Locate the cell with the specified text and output its [x, y] center coordinate. 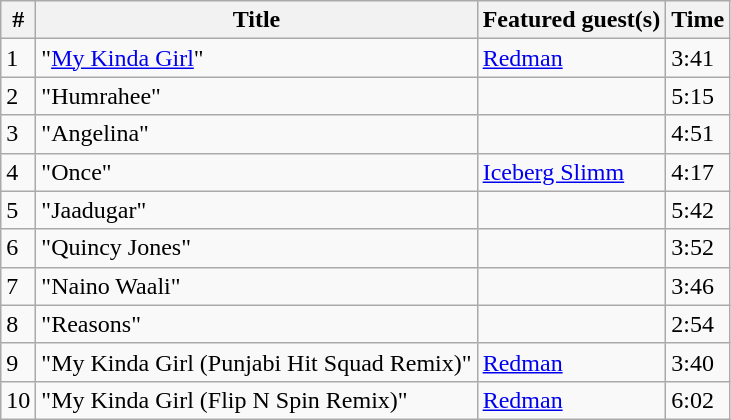
4:51 [698, 134]
6:02 [698, 400]
7 [18, 286]
"My Kinda Girl" [256, 58]
5:42 [698, 210]
1 [18, 58]
Iceberg Slimm [572, 172]
"My Kinda Girl (Punjabi Hit Squad Remix)" [256, 362]
"Once" [256, 172]
8 [18, 324]
"Jaadugar" [256, 210]
"Reasons" [256, 324]
"Naino Waali" [256, 286]
"Angelina" [256, 134]
3:40 [698, 362]
"My Kinda Girl (Flip N Spin Remix)" [256, 400]
Featured guest(s) [572, 20]
3 [18, 134]
"Quincy Jones" [256, 248]
2:54 [698, 324]
6 [18, 248]
5 [18, 210]
3:46 [698, 286]
4 [18, 172]
3:41 [698, 58]
4:17 [698, 172]
"Humrahee" [256, 96]
10 [18, 400]
3:52 [698, 248]
9 [18, 362]
Title [256, 20]
2 [18, 96]
5:15 [698, 96]
# [18, 20]
Time [698, 20]
